Return [X, Y] of the center of cell containing provided text 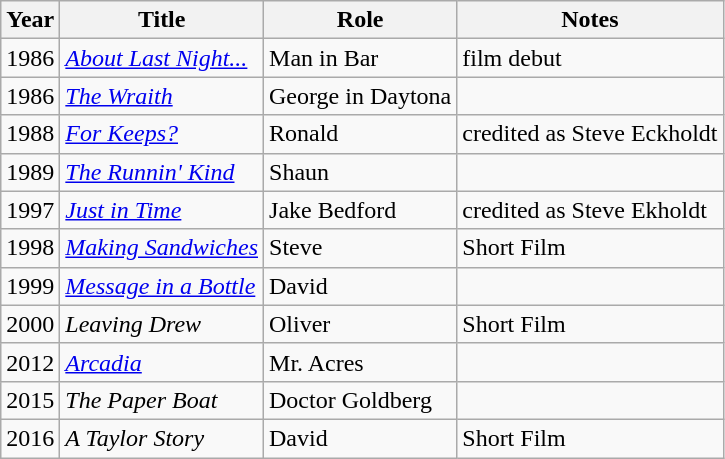
2016 [30, 438]
Notes [590, 20]
Just in Time [162, 210]
About Last Night... [162, 58]
1988 [30, 134]
2015 [30, 400]
2000 [30, 324]
Ronald [360, 134]
Leaving Drew [162, 324]
1989 [30, 172]
Man in Bar [360, 58]
Arcadia [162, 362]
Steve [360, 248]
Oliver [360, 324]
George in Daytona [360, 96]
2012 [30, 362]
Jake Bedford [360, 210]
Role [360, 20]
Shaun [360, 172]
Mr. Acres [360, 362]
A Taylor Story [162, 438]
Title [162, 20]
For Keeps? [162, 134]
Year [30, 20]
Doctor Goldberg [360, 400]
The Paper Boat [162, 400]
credited as Steve Ekholdt [590, 210]
The Wraith [162, 96]
1999 [30, 286]
The Runnin' Kind [162, 172]
Making Sandwiches [162, 248]
1998 [30, 248]
Message in a Bottle [162, 286]
1997 [30, 210]
credited as Steve Eckholdt [590, 134]
film debut [590, 58]
